Provide the [x, y] coordinate of the cell's center where the given text is located.  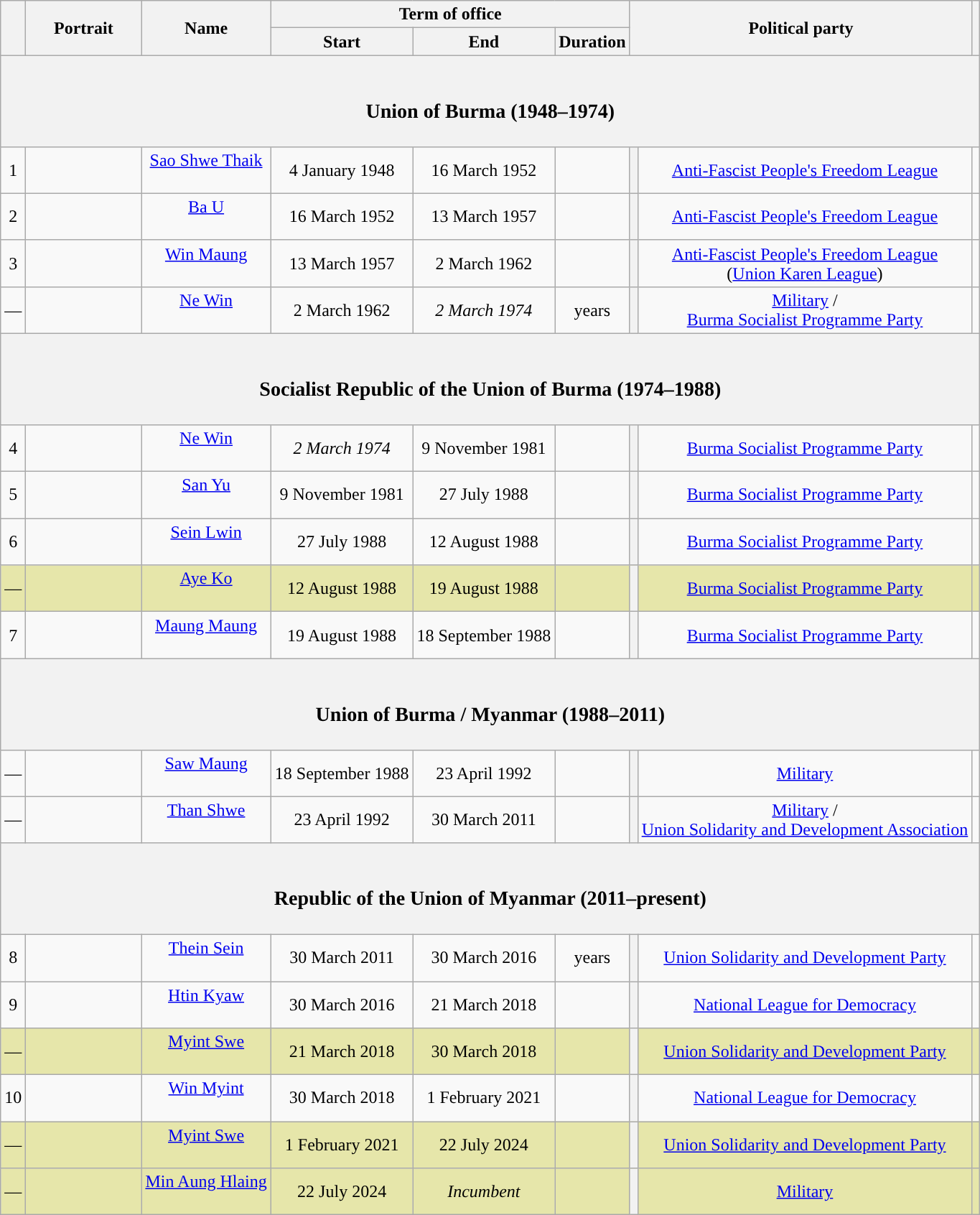
Military / Union Solidarity and Development Association [805, 820]
Portrait [83, 28]
6 [13, 541]
End [484, 42]
Anti-Fascist People's Freedom League(Union Karen League) [805, 263]
Name [206, 28]
Maung Maung [206, 635]
San Yu [206, 495]
2 [13, 217]
Union of Burma / Myanmar (1988–2011) [490, 704]
1 [13, 169]
Htin Kyaw [206, 1004]
Min Aung Hlaing [206, 1192]
Aye Ko [206, 589]
8 [13, 958]
Saw Maung [206, 773]
Union of Burma (1948–1974) [490, 101]
Duration [592, 42]
3 [13, 263]
9 [13, 1004]
Sein Lwin [206, 541]
Incumbent [484, 1192]
7 [13, 635]
Win Maung [206, 263]
Thein Sein [206, 958]
5 [13, 495]
Socialist Republic of the Union of Burma (1974–1988) [490, 379]
4 [13, 448]
Than Shwe [206, 820]
Win Myint [206, 1099]
Sao Shwe Thaik [206, 169]
Political party [801, 28]
Republic of the Union of Myanmar (2011–present) [490, 889]
Ba U [206, 217]
Term of office [450, 14]
10 [13, 1099]
Military / Burma Socialist Programme Party [805, 310]
4 January 1948 [342, 169]
Start [342, 42]
